For the text-containing cell, return its midpoint in [X, Y] coordinate format. 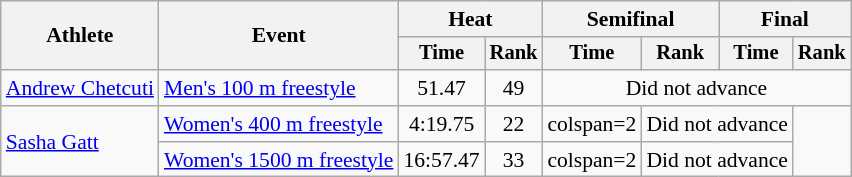
Event [278, 36]
Athlete [80, 36]
Women's 400 m freestyle [278, 124]
Andrew Chetcuti [80, 88]
Sasha Gatt [80, 142]
Heat [470, 19]
49 [514, 88]
Semifinal [630, 19]
22 [514, 124]
Men's 100 m freestyle [278, 88]
colspan=2 [592, 124]
4:19.75 [441, 124]
Final [785, 19]
51.47 [441, 88]
